Scan for the cell matching the given text and deliver its (x, y) coordinate at center. 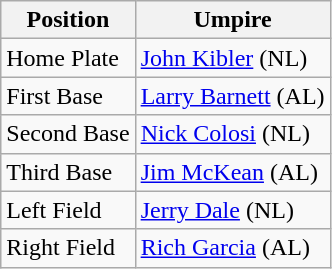
Rich Garcia (AL) (232, 248)
Umpire (232, 20)
Jim McKean (AL) (232, 172)
Larry Barnett (AL) (232, 96)
Second Base (68, 134)
Position (68, 20)
Home Plate (68, 58)
Left Field (68, 210)
Jerry Dale (NL) (232, 210)
Nick Colosi (NL) (232, 134)
Third Base (68, 172)
Right Field (68, 248)
John Kibler (NL) (232, 58)
First Base (68, 96)
